Capture the cell that displays the provided text and extract its (X, Y) central coordinate. 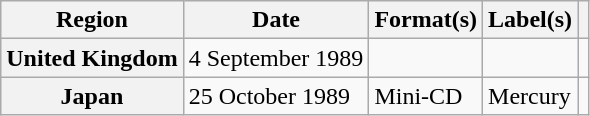
Region (92, 20)
Date (276, 20)
Format(s) (426, 20)
4 September 1989 (276, 58)
Label(s) (530, 20)
Japan (92, 96)
25 October 1989 (276, 96)
Mercury (530, 96)
Mini-CD (426, 96)
United Kingdom (92, 58)
